Extract the (X, Y) coordinate from the center of the cell holding the provided text.  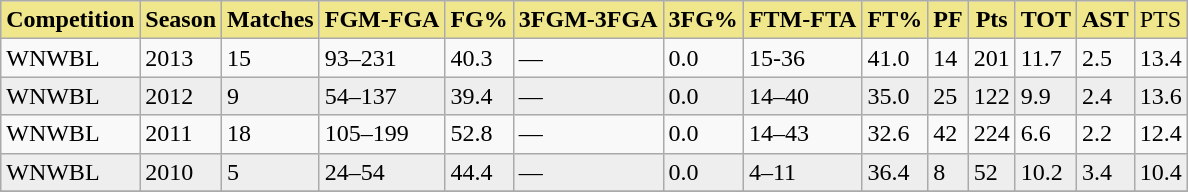
Season (181, 20)
3.4 (1105, 172)
52 (992, 172)
PTS (1160, 20)
93–231 (382, 58)
13.4 (1160, 58)
Competition (70, 20)
14–40 (802, 96)
44.4 (479, 172)
39.4 (479, 96)
Matches (271, 20)
122 (992, 96)
2011 (181, 134)
12.4 (1160, 134)
25 (948, 96)
224 (992, 134)
2013 (181, 58)
FG% (479, 20)
9 (271, 96)
2.4 (1105, 96)
35.0 (895, 96)
15-36 (802, 58)
2.2 (1105, 134)
FT% (895, 20)
4–11 (802, 172)
6.6 (1046, 134)
14–43 (802, 134)
201 (992, 58)
10.4 (1160, 172)
2010 (181, 172)
3FG% (703, 20)
AST (1105, 20)
52.8 (479, 134)
FTM-FTA (802, 20)
2012 (181, 96)
18 (271, 134)
10.2 (1046, 172)
41.0 (895, 58)
42 (948, 134)
11.7 (1046, 58)
5 (271, 172)
FGM-FGA (382, 20)
3FGM-3FGA (588, 20)
54–137 (382, 96)
24–54 (382, 172)
40.3 (479, 58)
13.6 (1160, 96)
TOT (1046, 20)
2.5 (1105, 58)
15 (271, 58)
PF (948, 20)
Pts (992, 20)
36.4 (895, 172)
14 (948, 58)
8 (948, 172)
9.9 (1046, 96)
105–199 (382, 134)
32.6 (895, 134)
